Identify which cell holds the provided text, then report its [x, y] central coordinate. 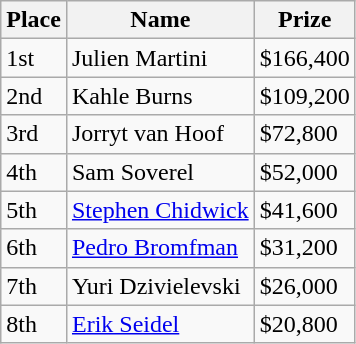
2nd [34, 96]
Julien Martini [160, 58]
Pedro Bromfman [160, 248]
6th [34, 248]
$26,000 [304, 286]
3rd [34, 134]
Stephen Chidwick [160, 210]
$72,800 [304, 134]
5th [34, 210]
Yuri Dzivielevski [160, 286]
$31,200 [304, 248]
8th [34, 324]
$52,000 [304, 172]
Place [34, 20]
Kahle Burns [160, 96]
$20,800 [304, 324]
Jorryt van Hoof [160, 134]
7th [34, 286]
Name [160, 20]
$41,600 [304, 210]
Erik Seidel [160, 324]
Prize [304, 20]
1st [34, 58]
4th [34, 172]
$109,200 [304, 96]
$166,400 [304, 58]
Sam Soverel [160, 172]
